Return [x, y] of the center of cell containing provided text 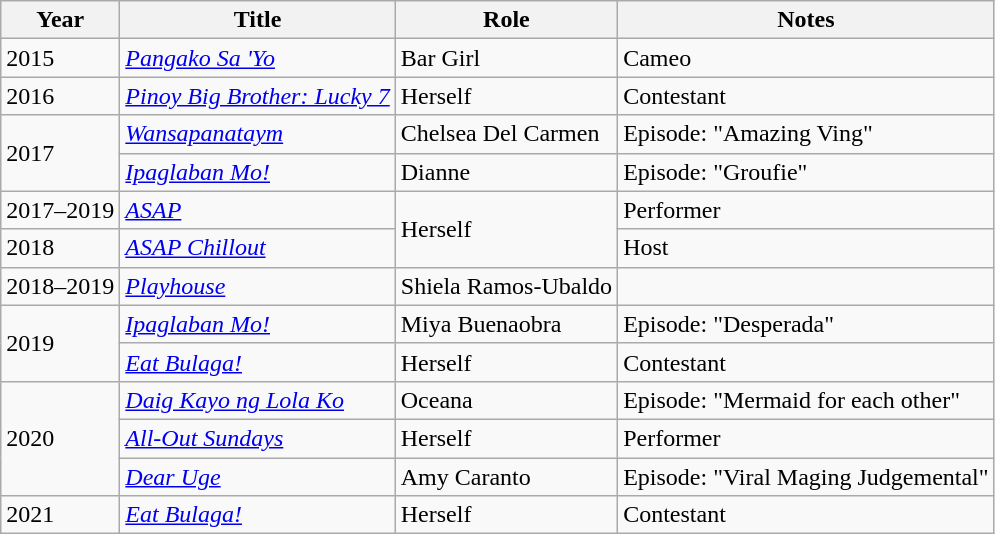
Episode: "Amazing Ving" [806, 134]
Amy Caranto [506, 477]
2016 [60, 96]
ASAP [258, 210]
2015 [60, 58]
Pinoy Big Brother: Lucky 7 [258, 96]
Playhouse [258, 286]
ASAP Chillout [258, 248]
Bar Girl [506, 58]
Shiela Ramos-Ubaldo [506, 286]
2020 [60, 438]
2018–2019 [60, 286]
Episode: "Desperada" [806, 324]
Host [806, 248]
2017 [60, 153]
Episode: "Groufie" [806, 172]
Title [258, 20]
Episode: "Mermaid for each other" [806, 400]
Cameo [806, 58]
Pangako Sa 'Yo [258, 58]
Role [506, 20]
Episode: "Viral Maging Judgemental" [806, 477]
Chelsea Del Carmen [506, 134]
2021 [60, 515]
All-Out Sundays [258, 438]
Dianne [506, 172]
Daig Kayo ng Lola Ko [258, 400]
Wansapanataym [258, 134]
2017–2019 [60, 210]
Dear Uge [258, 477]
Miya Buenaobra [506, 324]
Year [60, 20]
Oceana [506, 400]
2019 [60, 343]
2018 [60, 248]
Notes [806, 20]
